Scan for the cell matching the given text and deliver its (x, y) coordinate at center. 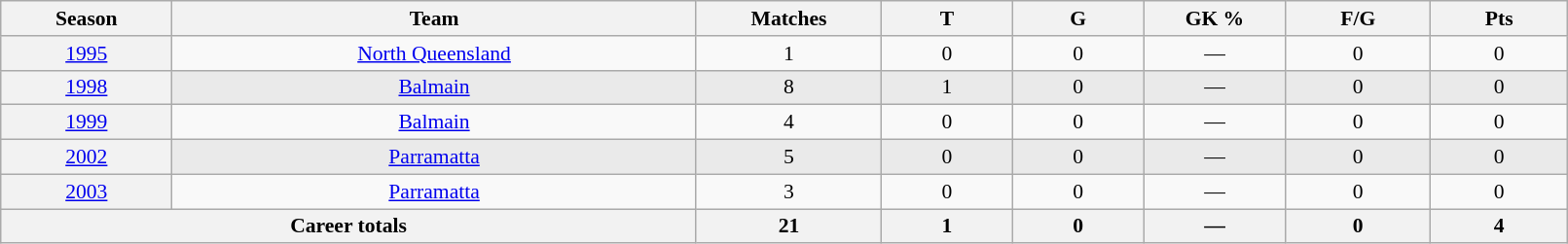
F/G (1358, 18)
T (948, 18)
1998 (87, 87)
3 (788, 192)
G (1078, 18)
Matches (788, 18)
2003 (87, 192)
Season (87, 18)
1995 (87, 53)
Career totals (348, 227)
Pts (1499, 18)
Team (434, 18)
1999 (87, 122)
2002 (87, 157)
21 (788, 227)
5 (788, 157)
8 (788, 87)
GK % (1215, 18)
North Queensland (434, 53)
